Identify which cell holds the provided text, then report its [X, Y] central coordinate. 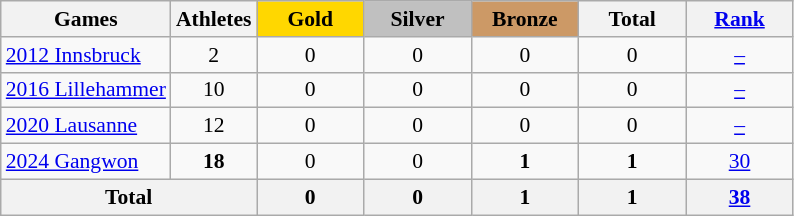
Gold [310, 19]
18 [214, 162]
Athletes [214, 19]
12 [214, 126]
38 [740, 197]
30 [740, 162]
2024 Gangwon [86, 162]
2020 Lausanne [86, 126]
2016 Lillehammer [86, 90]
Silver [418, 19]
2012 Innsbruck [86, 55]
10 [214, 90]
Bronze [524, 19]
2 [214, 55]
Rank [740, 19]
Games [86, 19]
